Extract the [x, y] coordinate from the center of the cell holding the provided text.  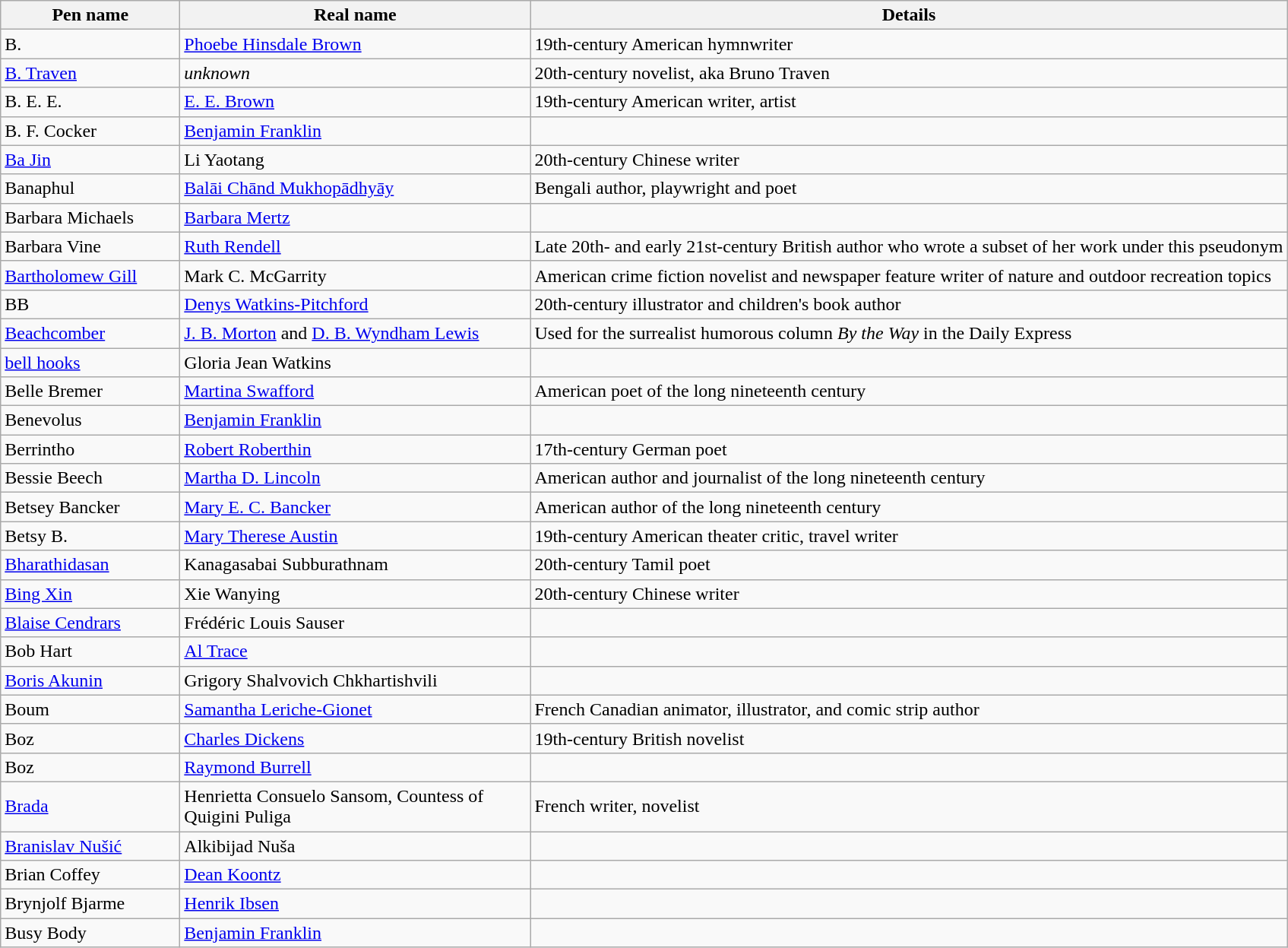
Raymond Burrell [356, 767]
Henrietta Consuelo Sansom, Countess of Quigini Puliga [356, 806]
B. F. Cocker [90, 131]
Martina Swafford [356, 392]
Kanagasabai Subburathnam [356, 565]
Bharathidasan [90, 565]
American author and journalist of the long nineteenth century [909, 478]
Brada [90, 806]
Martha D. Lincoln [356, 478]
French Canadian animator, illustrator, and comic strip author [909, 709]
Dean Koontz [356, 875]
Berrintho [90, 449]
Mark C. McGarrity [356, 275]
Boris Akunin [90, 680]
Bob Hart [90, 652]
Bartholomew Gill [90, 275]
19th-century American hymnwriter [909, 44]
Xie Wanying [356, 594]
Ruth Rendell [356, 246]
Betsey Bancker [90, 507]
Samantha Leriche-Gionet [356, 709]
Blaise Cendrars [90, 623]
Beachcomber [90, 333]
B. [90, 44]
Robert Roberthin [356, 449]
Balāi Chānd Mukhopādhyāy [356, 189]
Frédéric Louis Sauser [356, 623]
Bing Xin [90, 594]
Denys Watkins-Pitchford [356, 304]
unknown [356, 73]
19th-century British novelist [909, 738]
Barbara Michaels [90, 217]
American crime fiction novelist and newspaper feature writer of nature and outdoor recreation topics [909, 275]
Real name [356, 15]
Late 20th- and early 21st-century British author who wrote a subset of her work under this pseudonym [909, 246]
20th-century Tamil poet [909, 565]
Ba Jin [90, 160]
BB [90, 304]
Gloria Jean Watkins [356, 363]
20th-century illustrator and children's book author [909, 304]
Alkibijad Nuša [356, 846]
Benevolus [90, 420]
Brian Coffey [90, 875]
French writer, novelist [909, 806]
Henrik Ibsen [356, 904]
17th-century German poet [909, 449]
Used for the surrealist humorous column By the Way in the Daily Express [909, 333]
Brynjolf Bjarme [90, 904]
Barbara Mertz [356, 217]
Phoebe Hinsdale Brown [356, 44]
Bengali author, playwright and poet [909, 189]
B. Traven [90, 73]
Pen name [90, 15]
American author of the long nineteenth century [909, 507]
Barbara Vine [90, 246]
E. E. Brown [356, 102]
American poet of the long nineteenth century [909, 392]
Bessie Beech [90, 478]
Details [909, 15]
Al Trace [356, 652]
20th-century novelist, aka Bruno Traven [909, 73]
Busy Body [90, 933]
B. E. E. [90, 102]
bell hooks [90, 363]
Betsy B. [90, 536]
Mary Therese Austin [356, 536]
Li Yaotang [356, 160]
Banaphul [90, 189]
19th-century American writer, artist [909, 102]
J. B. Morton and D. B. Wyndham Lewis [356, 333]
Boum [90, 709]
Branislav Nušić [90, 846]
19th-century American theater critic, travel writer [909, 536]
Belle Bremer [90, 392]
Mary E. C. Bancker [356, 507]
Grigory Shalvovich Chkhartishvili [356, 680]
Charles Dickens [356, 738]
